For the text-containing cell, return its midpoint in (X, Y) coordinate format. 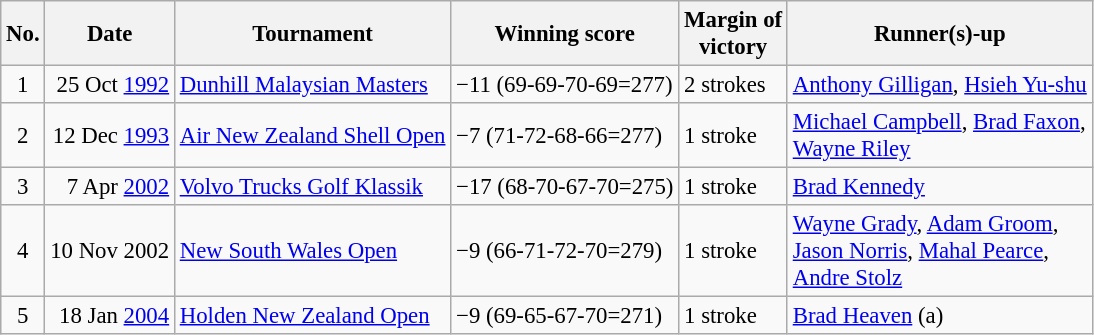
Winning score (565, 34)
Volvo Trucks Golf Klassik (312, 187)
−17 (68-70-67-70=275) (565, 187)
2 strokes (734, 85)
Date (110, 34)
Brad Heaven (a) (940, 316)
10 Nov 2002 (110, 251)
Michael Campbell, Brad Faxon, Wayne Riley (940, 136)
12 Dec 1993 (110, 136)
25 Oct 1992 (110, 85)
18 Jan 2004 (110, 316)
Holden New Zealand Open (312, 316)
Dunhill Malaysian Masters (312, 85)
2 (23, 136)
5 (23, 316)
1 (23, 85)
Air New Zealand Shell Open (312, 136)
New South Wales Open (312, 251)
Tournament (312, 34)
Margin ofvictory (734, 34)
−9 (66-71-72-70=279) (565, 251)
−9 (69-65-67-70=271) (565, 316)
4 (23, 251)
Wayne Grady, Adam Groom, Jason Norris, Mahal Pearce, Andre Stolz (940, 251)
−7 (71-72-68-66=277) (565, 136)
−11 (69-69-70-69=277) (565, 85)
7 Apr 2002 (110, 187)
3 (23, 187)
Runner(s)-up (940, 34)
Brad Kennedy (940, 187)
Anthony Gilligan, Hsieh Yu-shu (940, 85)
No. (23, 34)
